Extract the [X, Y] coordinate from the center of the cell holding the provided text.  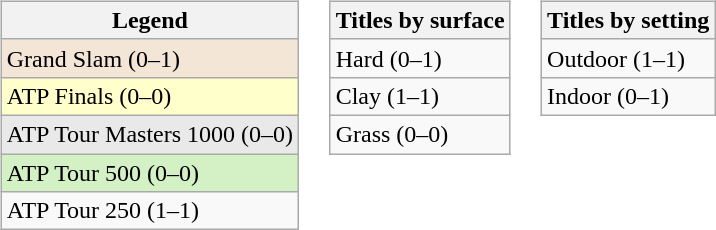
Legend [150, 20]
ATP Finals (0–0) [150, 96]
Titles by setting [628, 20]
ATP Tour Masters 1000 (0–0) [150, 134]
Grand Slam (0–1) [150, 58]
Hard (0–1) [420, 58]
ATP Tour 250 (1–1) [150, 211]
Clay (1–1) [420, 96]
Indoor (0–1) [628, 96]
ATP Tour 500 (0–0) [150, 173]
Outdoor (1–1) [628, 58]
Grass (0–0) [420, 134]
Titles by surface [420, 20]
